Scan for the cell matching the given text and deliver its (x, y) coordinate at center. 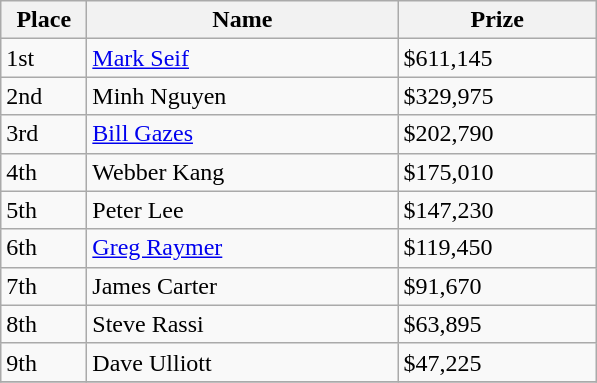
James Carter (242, 286)
Peter Lee (242, 210)
3rd (44, 134)
Greg Raymer (242, 248)
Mark Seif (242, 58)
$63,895 (498, 324)
1st (44, 58)
$91,670 (498, 286)
$47,225 (498, 362)
$611,145 (498, 58)
$119,450 (498, 248)
Prize (498, 20)
8th (44, 324)
5th (44, 210)
2nd (44, 96)
4th (44, 172)
$202,790 (498, 134)
Steve Rassi (242, 324)
7th (44, 286)
Dave Ulliott (242, 362)
Place (44, 20)
9th (44, 362)
$147,230 (498, 210)
Minh Nguyen (242, 96)
6th (44, 248)
Name (242, 20)
$329,975 (498, 96)
Bill Gazes (242, 134)
Webber Kang (242, 172)
$175,010 (498, 172)
